Return the [x, y] coordinate for the center point of the cell that contains the specified text.  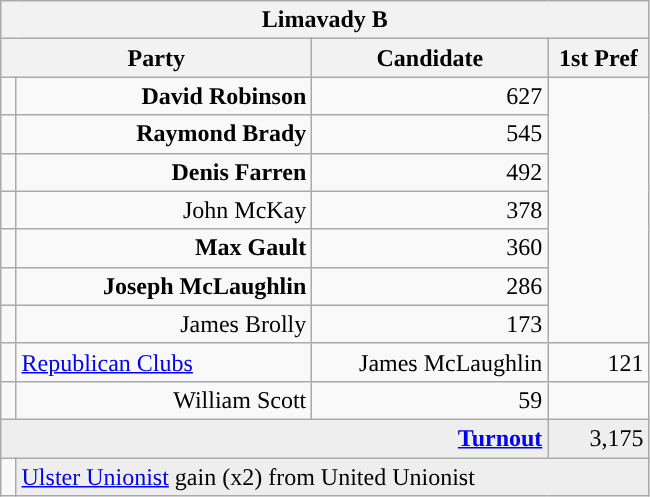
Limavady B [325, 20]
173 [430, 324]
Ulster Unionist gain (x2) from United Unionist [332, 477]
William Scott [164, 400]
121 [598, 362]
286 [430, 286]
Turnout [274, 438]
360 [430, 248]
545 [430, 134]
378 [430, 210]
59 [430, 400]
Party [156, 58]
John McKay [164, 210]
Raymond Brady [164, 134]
James McLaughlin [430, 362]
3,175 [598, 438]
1st Pref [598, 58]
Joseph McLaughlin [164, 286]
Republican Clubs [164, 362]
David Robinson [164, 96]
Candidate [430, 58]
James Brolly [164, 324]
Max Gault [164, 248]
Denis Farren [164, 172]
492 [430, 172]
627 [430, 96]
